Pinpoint the cell where the given text exists, returning its (x, y) midpoint coordinate. 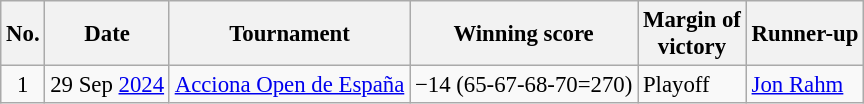
−14 (65-67-68-70=270) (524, 85)
Date (107, 34)
Margin ofvictory (692, 34)
Jon Rahm (804, 85)
29 Sep 2024 (107, 85)
Winning score (524, 34)
Runner-up (804, 34)
1 (23, 85)
No. (23, 34)
Acciona Open de España (289, 85)
Playoff (692, 85)
Tournament (289, 34)
